Identify which cell holds the provided text, then report its [X, Y] central coordinate. 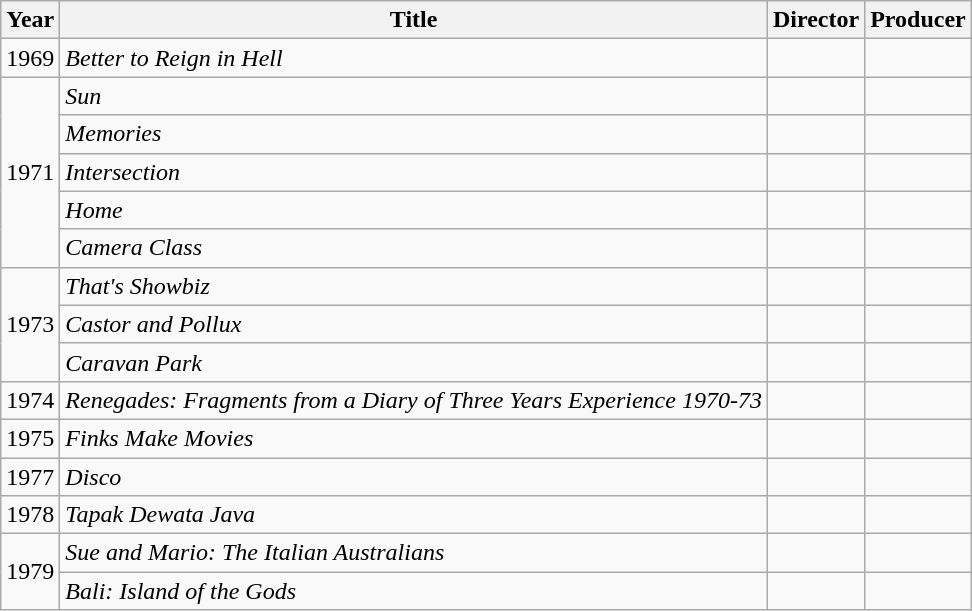
Home [414, 210]
Title [414, 20]
Better to Reign in Hell [414, 58]
1979 [30, 572]
Finks Make Movies [414, 438]
Director [816, 20]
1971 [30, 172]
Producer [918, 20]
1969 [30, 58]
That's Showbiz [414, 286]
1973 [30, 324]
Sun [414, 96]
Disco [414, 477]
Year [30, 20]
Memories [414, 134]
Renegades: Fragments from a Diary of Three Years Experience 1970-73 [414, 400]
1978 [30, 515]
Camera Class [414, 248]
Sue and Mario: The Italian Australians [414, 553]
Tapak Dewata Java [414, 515]
1977 [30, 477]
Castor and Pollux [414, 324]
Intersection [414, 172]
1975 [30, 438]
Caravan Park [414, 362]
1974 [30, 400]
Bali: Island of the Gods [414, 591]
